Extract the [X, Y] coordinate from the center of the cell holding the provided text.  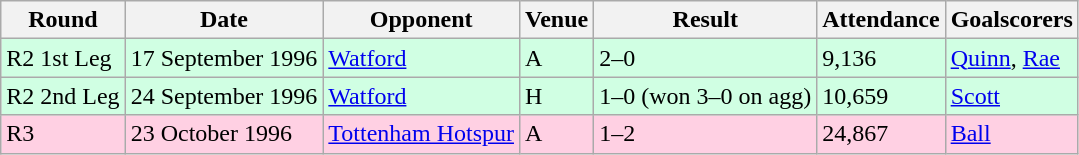
24 September 1996 [224, 96]
R2 1st Leg [63, 58]
10,659 [881, 96]
R3 [63, 134]
1–2 [706, 134]
H [557, 96]
Quinn, Rae [1012, 58]
R2 2nd Leg [63, 96]
Venue [557, 20]
Attendance [881, 20]
24,867 [881, 134]
23 October 1996 [224, 134]
Result [706, 20]
Goalscorers [1012, 20]
Round [63, 20]
9,136 [881, 58]
Ball [1012, 134]
2–0 [706, 58]
Scott [1012, 96]
Tottenham Hotspur [422, 134]
17 September 1996 [224, 58]
Opponent [422, 20]
Date [224, 20]
1–0 (won 3–0 on agg) [706, 96]
